Find where the given text appears and provide that cell's center as [X, Y] coordinate. 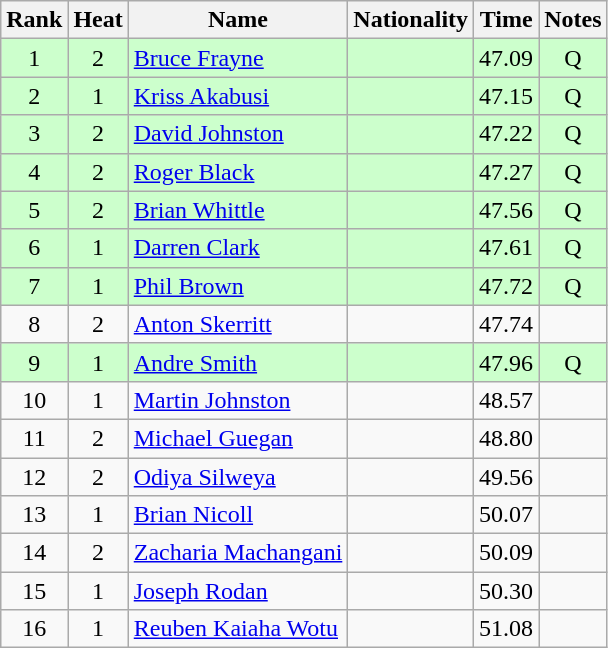
47.15 [506, 96]
Brian Nicoll [238, 515]
6 [34, 248]
47.61 [506, 248]
Time [506, 20]
12 [34, 477]
Zacharia Machangani [238, 553]
Darren Clark [238, 248]
47.96 [506, 362]
Name [238, 20]
16 [34, 629]
14 [34, 553]
48.57 [506, 400]
9 [34, 362]
David Johnston [238, 134]
4 [34, 172]
Anton Skerritt [238, 324]
10 [34, 400]
50.30 [506, 591]
50.07 [506, 515]
8 [34, 324]
13 [34, 515]
Joseph Rodan [238, 591]
47.56 [506, 210]
47.09 [506, 58]
Martin Johnston [238, 400]
47.27 [506, 172]
51.08 [506, 629]
47.22 [506, 134]
Andre Smith [238, 362]
7 [34, 286]
47.72 [506, 286]
Notes [573, 20]
Nationality [411, 20]
50.09 [506, 553]
3 [34, 134]
Heat [98, 20]
Michael Guegan [238, 438]
5 [34, 210]
Odiya Silweya [238, 477]
Reuben Kaiaha Wotu [238, 629]
49.56 [506, 477]
Bruce Frayne [238, 58]
11 [34, 438]
48.80 [506, 438]
Phil Brown [238, 286]
47.74 [506, 324]
15 [34, 591]
Roger Black [238, 172]
Brian Whittle [238, 210]
Rank [34, 20]
Kriss Akabusi [238, 96]
